Search for the cell housing the specified text and yield its (X, Y) center coordinate. 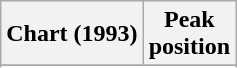
Chart (1993) (72, 34)
Peakposition (189, 34)
